Detect which cell encompasses the target text, then output its (X, Y) center coordinate. 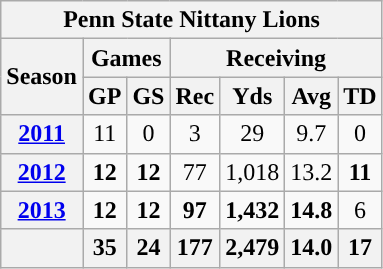
Penn State Nittany Lions (192, 20)
Rec (195, 96)
6 (360, 210)
14.8 (312, 210)
Yds (252, 96)
24 (148, 248)
Avg (312, 96)
1,018 (252, 172)
9.7 (312, 134)
Season (42, 77)
29 (252, 134)
2013 (42, 210)
3 (195, 134)
13.2 (312, 172)
TD (360, 96)
Games (126, 58)
Receiving (276, 58)
GP (104, 96)
2,479 (252, 248)
35 (104, 248)
177 (195, 248)
17 (360, 248)
97 (195, 210)
77 (195, 172)
14.0 (312, 248)
GS (148, 96)
2011 (42, 134)
1,432 (252, 210)
2012 (42, 172)
